Find where the given text appears and provide that cell's center as (x, y) coordinate. 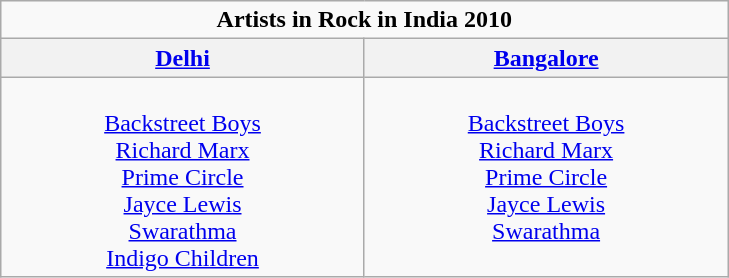
Artists in Rock in India 2010 (364, 20)
Backstreet Boys Richard Marx Prime Circle Jayce Lewis Swarathma (546, 177)
Bangalore (546, 58)
Delhi (183, 58)
Backstreet Boys Richard Marx Prime Circle Jayce Lewis Swarathma Indigo Children (183, 177)
